Scan for the cell matching the given text and deliver its [x, y] coordinate at center. 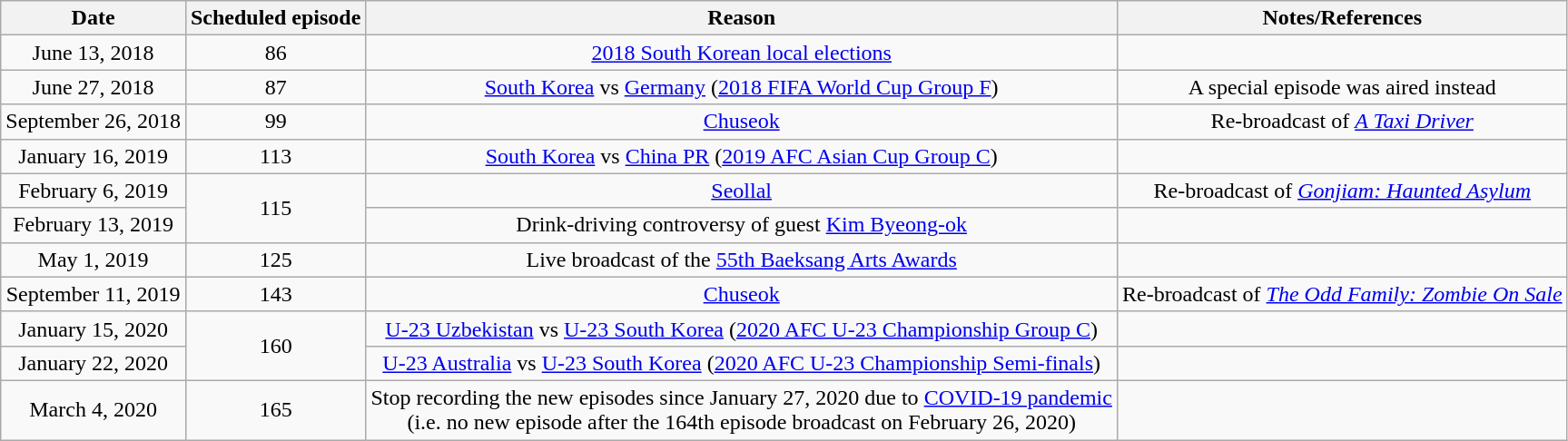
87 [275, 87]
South Korea vs Germany (2018 FIFA World Cup Group F) [742, 87]
125 [275, 260]
115 [275, 208]
Drink-driving controversy of guest Kim Byeong-ok [742, 225]
113 [275, 156]
January 22, 2020 [94, 363]
February 6, 2019 [94, 191]
U-23 Uzbekistan vs U-23 South Korea (2020 AFC U-23 Championship Group C) [742, 328]
160 [275, 346]
U-23 Australia vs U-23 South Korea (2020 AFC U-23 Championship Semi-finals) [742, 363]
Seollal [742, 191]
Reason [742, 18]
Re-broadcast of A Taxi Driver [1342, 122]
Re-broadcast of Gonjiam: Haunted Asylum [1342, 191]
September 26, 2018 [94, 122]
March 4, 2020 [94, 410]
Live broadcast of the 55th Baeksang Arts Awards [742, 260]
99 [275, 122]
A special episode was aired instead [1342, 87]
May 1, 2019 [94, 260]
86 [275, 53]
Notes/References [1342, 18]
143 [275, 294]
February 13, 2019 [94, 225]
January 15, 2020 [94, 328]
June 27, 2018 [94, 87]
June 13, 2018 [94, 53]
2018 South Korean local elections [742, 53]
165 [275, 410]
Re-broadcast of The Odd Family: Zombie On Sale [1342, 294]
September 11, 2019 [94, 294]
January 16, 2019 [94, 156]
South Korea vs China PR (2019 AFC Asian Cup Group C) [742, 156]
Scheduled episode [275, 18]
Date [94, 18]
